Detect which cell encompasses the target text, then output its (X, Y) center coordinate. 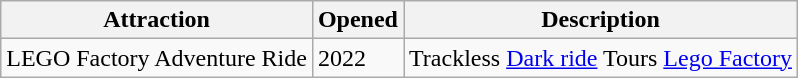
Trackless Dark ride Tours Lego Factory (601, 58)
Opened (358, 20)
Description (601, 20)
LEGO Factory Adventure Ride (157, 58)
Attraction (157, 20)
2022 (358, 58)
